For the text-containing cell, return its midpoint in (x, y) coordinate format. 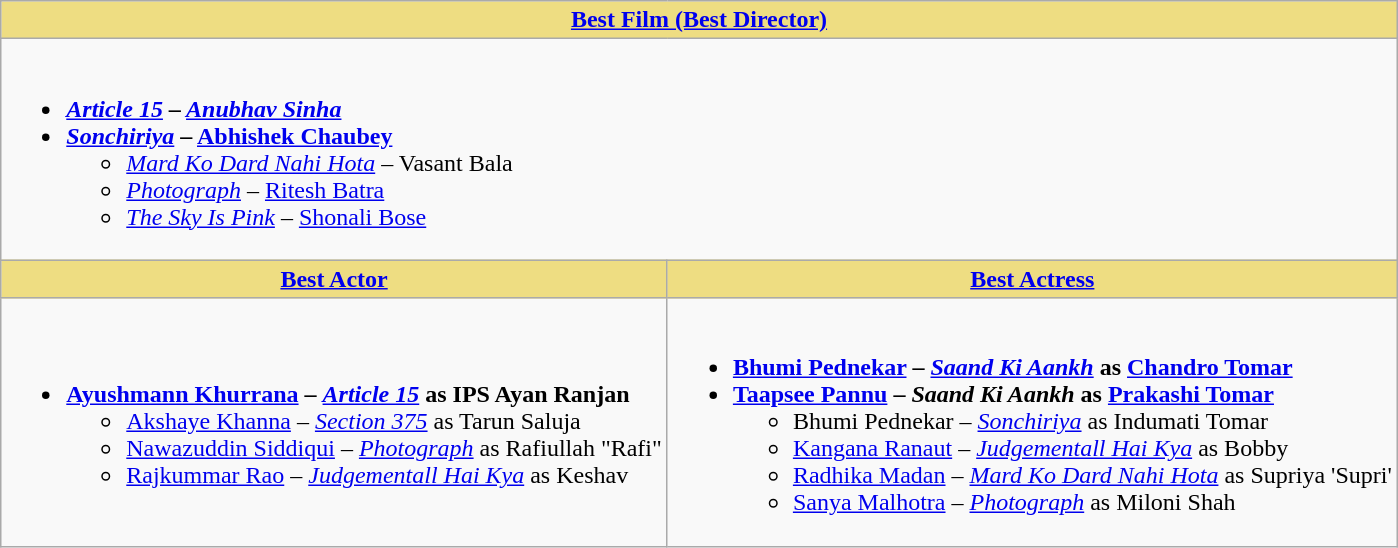
Article 15 – Anubhav SinhaSonchiriya – Abhishek ChaubeyMard Ko Dard Nahi Hota – Vasant BalaPhotograph – Ritesh BatraThe Sky Is Pink – Shonali Bose (700, 150)
Best Actress (1032, 279)
Best Film (Best Director) (700, 20)
Best Actor (334, 279)
